Detect which cell encompasses the target text, then output its [x, y] center coordinate. 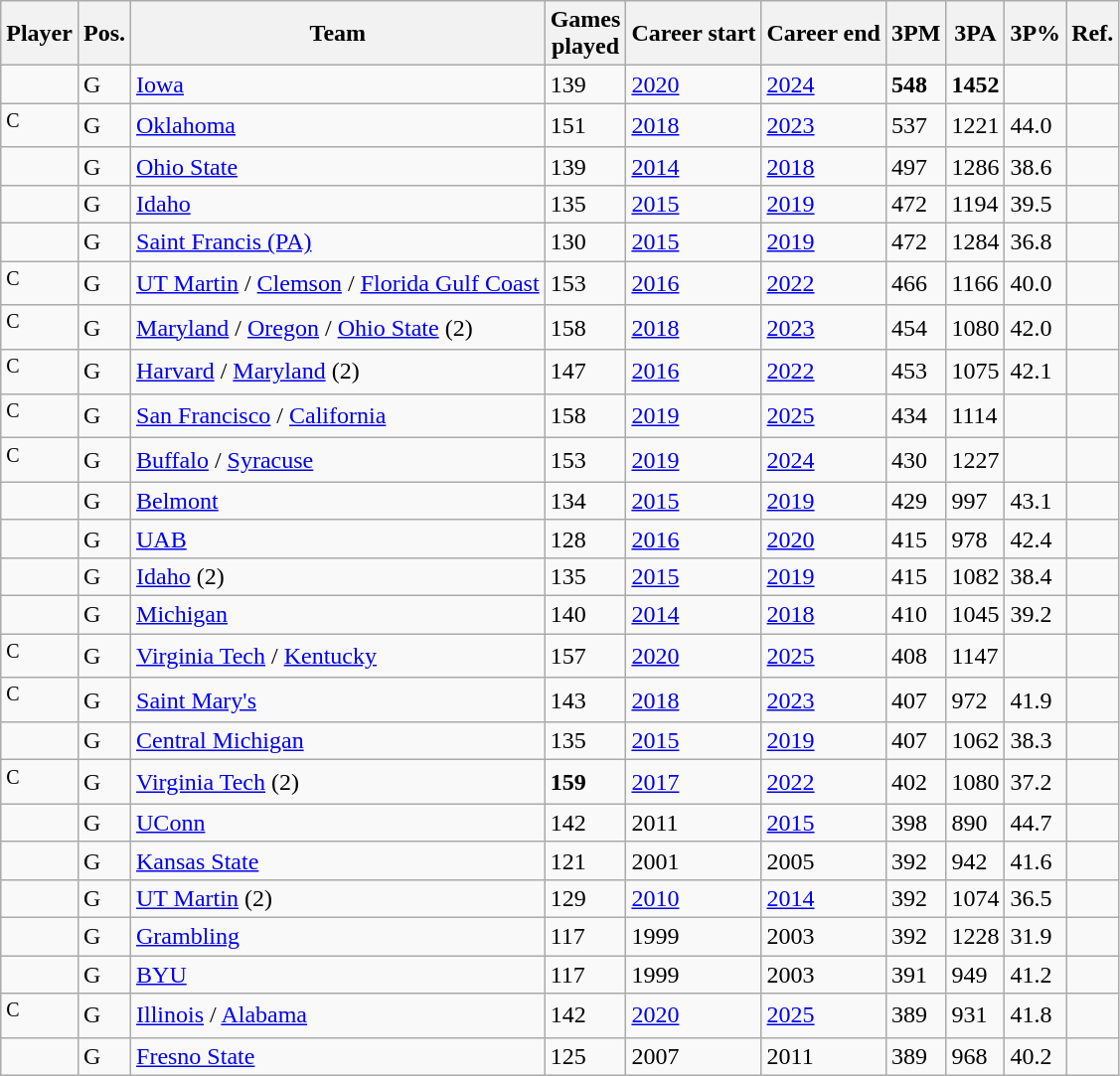
2001 [694, 860]
42.4 [1036, 538]
1074 [976, 898]
Illinois / Alabama [338, 1015]
128 [585, 538]
36.5 [1036, 898]
San Francisco / California [338, 415]
Maryland / Oregon / Ohio State (2) [338, 328]
978 [976, 538]
UConn [338, 823]
UT Martin (2) [338, 898]
143 [585, 699]
1166 [976, 284]
39.5 [1036, 204]
Career end [823, 34]
Saint Francis (PA) [338, 242]
125 [585, 1056]
42.0 [1036, 328]
159 [585, 783]
Ohio State [338, 166]
41.9 [1036, 699]
2005 [823, 860]
Idaho (2) [338, 577]
Player [40, 34]
1075 [976, 372]
410 [915, 615]
130 [585, 242]
41.2 [1036, 975]
Ref. [1093, 34]
931 [976, 1015]
1221 [976, 125]
548 [915, 84]
1194 [976, 204]
129 [585, 898]
Team [338, 34]
38.4 [1036, 577]
38.6 [1036, 166]
Harvard / Maryland (2) [338, 372]
1147 [976, 656]
Central Michigan [338, 741]
39.2 [1036, 615]
1452 [976, 84]
Buffalo / Syracuse [338, 461]
Virginia Tech (2) [338, 783]
1284 [976, 242]
Career start [694, 34]
Kansas State [338, 860]
Gamesplayed [585, 34]
Fresno State [338, 1056]
429 [915, 501]
2007 [694, 1056]
41.8 [1036, 1015]
3P% [1036, 34]
147 [585, 372]
1286 [976, 166]
497 [915, 166]
Michigan [338, 615]
121 [585, 860]
1062 [976, 741]
Pos. [103, 34]
40.2 [1036, 1056]
890 [976, 823]
430 [915, 461]
40.0 [1036, 284]
37.2 [1036, 783]
134 [585, 501]
Idaho [338, 204]
42.1 [1036, 372]
157 [585, 656]
453 [915, 372]
391 [915, 975]
44.7 [1036, 823]
1228 [976, 937]
3PM [915, 34]
1227 [976, 461]
41.6 [1036, 860]
2010 [694, 898]
Virginia Tech / Kentucky [338, 656]
1114 [976, 415]
402 [915, 783]
2017 [694, 783]
151 [585, 125]
1045 [976, 615]
434 [915, 415]
968 [976, 1056]
38.3 [1036, 741]
UAB [338, 538]
454 [915, 328]
UT Martin / Clemson / Florida Gulf Coast [338, 284]
Oklahoma [338, 125]
398 [915, 823]
942 [976, 860]
466 [915, 284]
Saint Mary's [338, 699]
997 [976, 501]
Grambling [338, 937]
31.9 [1036, 937]
36.8 [1036, 242]
140 [585, 615]
44.0 [1036, 125]
3PA [976, 34]
408 [915, 656]
Belmont [338, 501]
972 [976, 699]
43.1 [1036, 501]
537 [915, 125]
949 [976, 975]
Iowa [338, 84]
BYU [338, 975]
1082 [976, 577]
